Extract the (x, y) coordinate from the center of the cell holding the provided text.  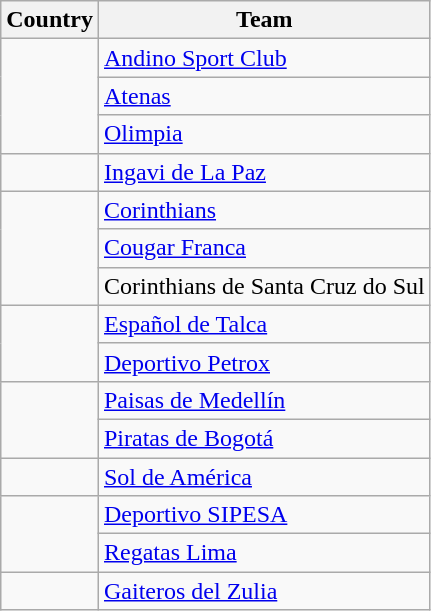
Team (264, 20)
Atenas (264, 96)
Paisas de Medellín (264, 400)
Cougar Franca (264, 248)
Sol de América (264, 477)
Corinthians (264, 210)
Andino Sport Club (264, 58)
Gaiteros del Zulia (264, 591)
Olimpia (264, 134)
Español de Talca (264, 324)
Deportivo Petrox (264, 362)
Country (50, 20)
Piratas de Bogotá (264, 438)
Ingavi de La Paz (264, 172)
Regatas Lima (264, 553)
Deportivo SIPESA (264, 515)
Corinthians de Santa Cruz do Sul (264, 286)
